Extract the [x, y] coordinate from the center of the cell holding the provided text.  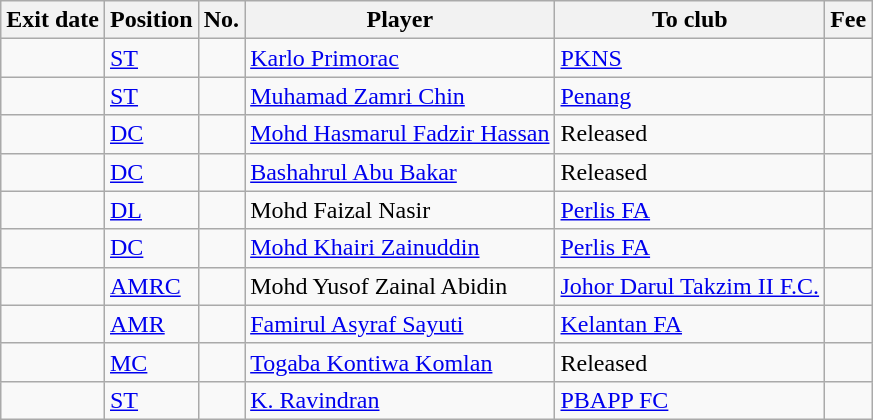
PKNS [690, 58]
Exit date [53, 20]
Kelantan FA [690, 324]
Karlo Primorac [400, 58]
Mohd Khairi Zainuddin [400, 248]
Player [400, 20]
Bashahrul Abu Bakar [400, 172]
Fee [848, 20]
Mohd Yusof Zainal Abidin [400, 286]
To club [690, 20]
Position [151, 20]
Muhamad Zamri Chin [400, 96]
Penang [690, 96]
PBAPP FC [690, 400]
Mohd Hasmarul Fadzir Hassan [400, 134]
AMR [151, 324]
Togaba Kontiwa Komlan [400, 362]
Famirul Asyraf Sayuti [400, 324]
Johor Darul Takzim II F.C. [690, 286]
Mohd Faizal Nasir [400, 210]
MC [151, 362]
DL [151, 210]
K. Ravindran [400, 400]
AMRC [151, 286]
No. [221, 20]
